Pinpoint the cell where the given text exists, returning its (x, y) midpoint coordinate. 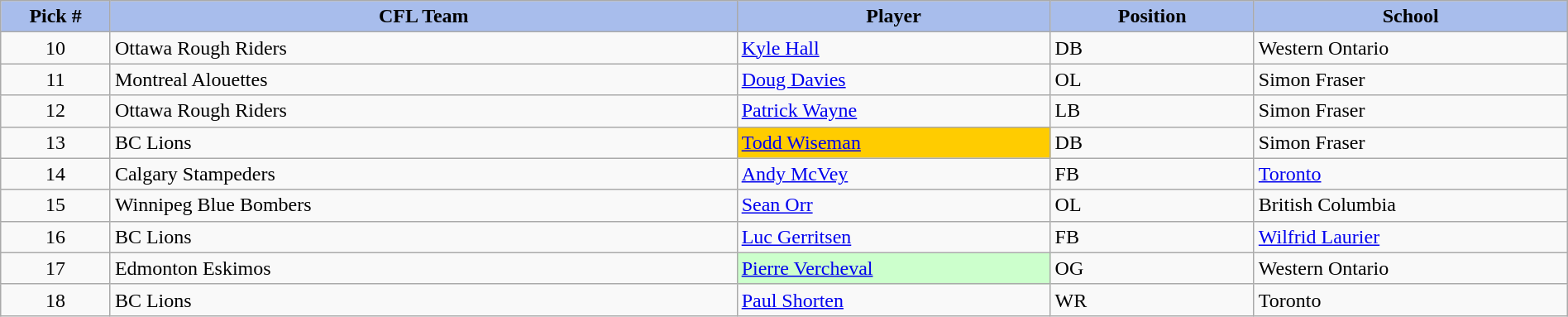
WR (1152, 300)
Position (1152, 17)
Luc Gerritsen (893, 237)
15 (56, 205)
Pierre Vercheval (893, 268)
10 (56, 48)
Todd Wiseman (893, 142)
16 (56, 237)
Calgary Stampeders (423, 174)
Montreal Alouettes (423, 79)
Pick # (56, 17)
Wilfrid Laurier (1411, 237)
Player (893, 17)
British Columbia (1411, 205)
Kyle Hall (893, 48)
18 (56, 300)
17 (56, 268)
Andy McVey (893, 174)
Edmonton Eskimos (423, 268)
Doug Davies (893, 79)
Paul Shorten (893, 300)
OG (1152, 268)
12 (56, 111)
11 (56, 79)
Patrick Wayne (893, 111)
School (1411, 17)
CFL Team (423, 17)
Sean Orr (893, 205)
Winnipeg Blue Bombers (423, 205)
14 (56, 174)
13 (56, 142)
LB (1152, 111)
